Return the [x, y] coordinate for the center point of the cell that contains the specified text.  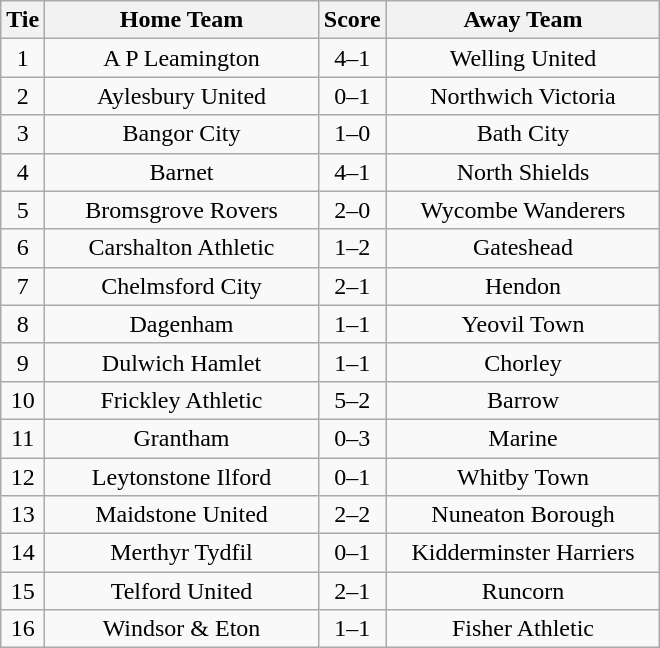
13 [23, 515]
4 [23, 172]
Barnet [182, 172]
3 [23, 134]
Windsor & Eton [182, 629]
0–3 [352, 438]
Bangor City [182, 134]
Maidstone United [182, 515]
Runcorn [523, 591]
16 [23, 629]
Wycombe Wanderers [523, 210]
Dulwich Hamlet [182, 362]
Leytonstone Ilford [182, 477]
Chorley [523, 362]
5–2 [352, 400]
8 [23, 324]
Bromsgrove Rovers [182, 210]
1–2 [352, 248]
Northwich Victoria [523, 96]
A P Leamington [182, 58]
Telford United [182, 591]
Yeovil Town [523, 324]
15 [23, 591]
Nuneaton Borough [523, 515]
Grantham [182, 438]
5 [23, 210]
Whitby Town [523, 477]
Gateshead [523, 248]
Fisher Athletic [523, 629]
Kidderminster Harriers [523, 553]
2 [23, 96]
Marine [523, 438]
Frickley Athletic [182, 400]
Merthyr Tydfil [182, 553]
Away Team [523, 20]
2–0 [352, 210]
9 [23, 362]
Bath City [523, 134]
Home Team [182, 20]
7 [23, 286]
Chelmsford City [182, 286]
Dagenham [182, 324]
2–2 [352, 515]
Tie [23, 20]
1 [23, 58]
Score [352, 20]
Carshalton Athletic [182, 248]
Welling United [523, 58]
North Shields [523, 172]
11 [23, 438]
14 [23, 553]
6 [23, 248]
Aylesbury United [182, 96]
Hendon [523, 286]
1–0 [352, 134]
10 [23, 400]
12 [23, 477]
Barrow [523, 400]
